Locate the cell with the specified text and output its (x, y) center coordinate. 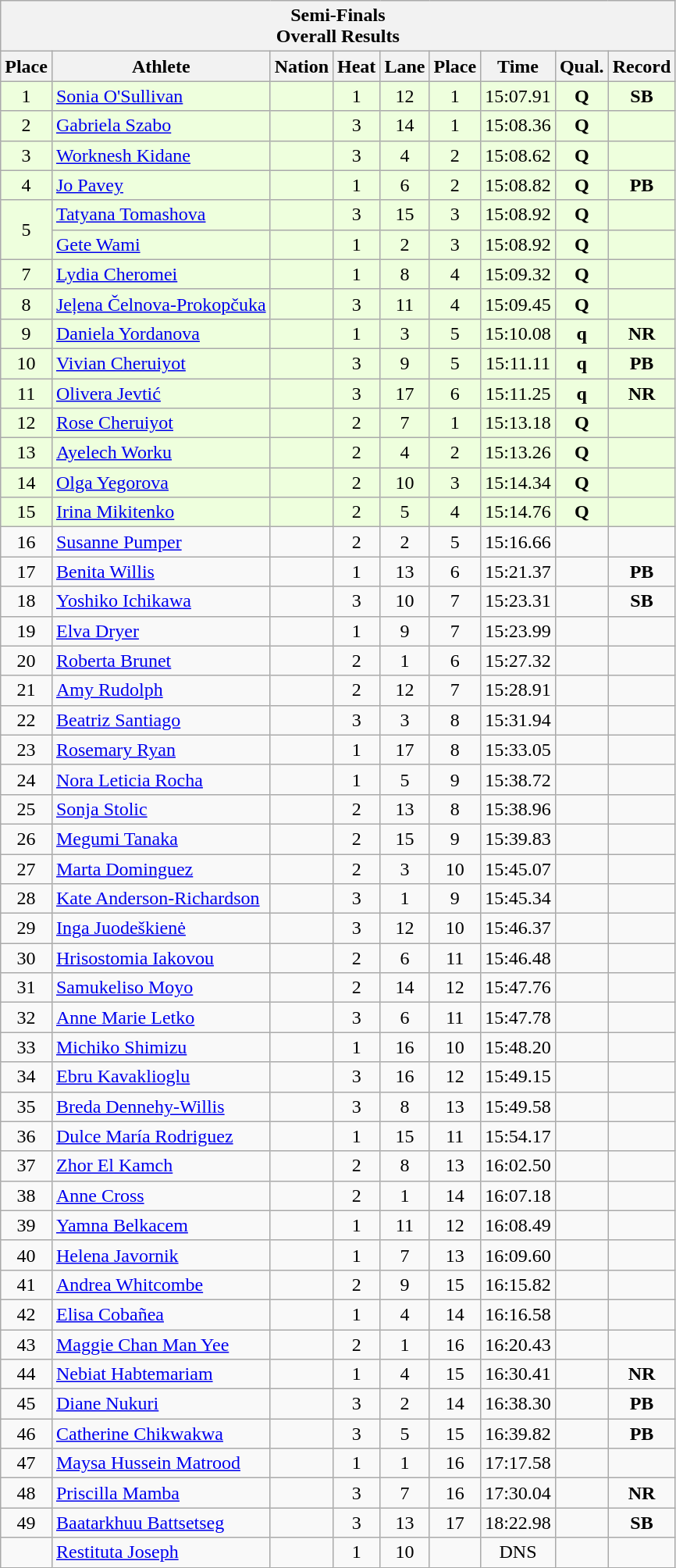
Gabriela Szabo (161, 126)
16:16.58 (518, 1314)
Susanne Pumper (161, 542)
45 (27, 1404)
Heat (357, 66)
19 (27, 631)
15:16.66 (518, 542)
15:54.17 (518, 1136)
48 (27, 1493)
15:14.76 (518, 512)
15:13.26 (518, 453)
41 (27, 1285)
22 (27, 720)
Olivera Jevtić (161, 393)
49 (27, 1523)
Jeļena Čelnova-Prokopčuka (161, 304)
15:08.36 (518, 126)
DNS (518, 1552)
15:11.25 (518, 393)
16:15.82 (518, 1285)
Ayelech Worku (161, 453)
47 (27, 1463)
15:39.83 (518, 839)
15:07.91 (518, 96)
35 (27, 1107)
15:31.94 (518, 720)
Andrea Whitcombe (161, 1285)
Baatarkhuu Battsetseg (161, 1523)
33 (27, 1047)
16:08.49 (518, 1225)
15:28.91 (518, 690)
23 (27, 750)
26 (27, 839)
Record (642, 66)
16:07.18 (518, 1196)
15:38.72 (518, 779)
15:08.62 (518, 155)
27 (27, 869)
Benita Willis (161, 572)
15:33.05 (518, 750)
Rose Cheruiyot (161, 423)
16:20.43 (518, 1344)
Anne Marie Letko (161, 1017)
15:47.76 (518, 988)
29 (27, 928)
Diane Nukuri (161, 1404)
43 (27, 1344)
Megumi Tanaka (161, 839)
Anne Cross (161, 1196)
15:09.45 (518, 304)
Dulce María Rodriguez (161, 1136)
15:08.82 (518, 185)
15:27.32 (518, 661)
Worknesh Kidane (161, 155)
37 (27, 1166)
Breda Dennehy-Willis (161, 1107)
46 (27, 1434)
16:02.50 (518, 1166)
15:38.96 (518, 809)
Rosemary Ryan (161, 750)
16:30.41 (518, 1374)
38 (27, 1196)
Irina Mikitenko (161, 512)
Daniela Yordanova (161, 333)
Restituta Joseph (161, 1552)
Time (518, 66)
Yamna Belkacem (161, 1225)
Jo Pavey (161, 185)
Lane (404, 66)
Elisa Cobañea (161, 1314)
Marta Dominguez (161, 869)
32 (27, 1017)
Michiko Shimizu (161, 1047)
Athlete (161, 66)
Nebiat Habtemariam (161, 1374)
15:47.78 (518, 1017)
Gete Wami (161, 244)
16:39.82 (518, 1434)
15:23.99 (518, 631)
Maggie Chan Man Yee (161, 1344)
18:22.98 (518, 1523)
Yoshiko Ichikawa (161, 601)
15:46.48 (518, 958)
Amy Rudolph (161, 690)
17:30.04 (518, 1493)
40 (27, 1255)
Samukeliso Moyo (161, 988)
15:23.31 (518, 601)
15:49.15 (518, 1077)
Maysa Hussein Matrood (161, 1463)
15:45.07 (518, 869)
Zhor El Kamch (161, 1166)
21 (27, 690)
Hrisostomia Iakovou (161, 958)
15:10.08 (518, 333)
15:21.37 (518, 572)
Ebru Kavaklioglu (161, 1077)
28 (27, 899)
Nora Leticia Rocha (161, 779)
24 (27, 779)
18 (27, 601)
17:17.58 (518, 1463)
44 (27, 1374)
31 (27, 988)
Helena Javornik (161, 1255)
Lydia Cheromei (161, 274)
15:09.32 (518, 274)
Vivian Cheruiyot (161, 363)
36 (27, 1136)
15:48.20 (518, 1047)
16:38.30 (518, 1404)
Semi-Finals Overall Results (338, 27)
42 (27, 1314)
Beatriz Santiago (161, 720)
20 (27, 661)
Priscilla Mamba (161, 1493)
Roberta Brunet (161, 661)
Qual. (582, 66)
15:11.11 (518, 363)
Inga Juodeškienė (161, 928)
15:49.58 (518, 1107)
Nation (301, 66)
Catherine Chikwakwa (161, 1434)
15:14.34 (518, 483)
Elva Dryer (161, 631)
16:09.60 (518, 1255)
Sonia O'Sullivan (161, 96)
Olga Yegorova (161, 483)
15:45.34 (518, 899)
39 (27, 1225)
Kate Anderson-Richardson (161, 899)
Tatyana Tomashova (161, 215)
15:46.37 (518, 928)
Sonja Stolic (161, 809)
34 (27, 1077)
30 (27, 958)
25 (27, 809)
15:13.18 (518, 423)
